Return the (X, Y) coordinate for the center point of the cell that contains the specified text.  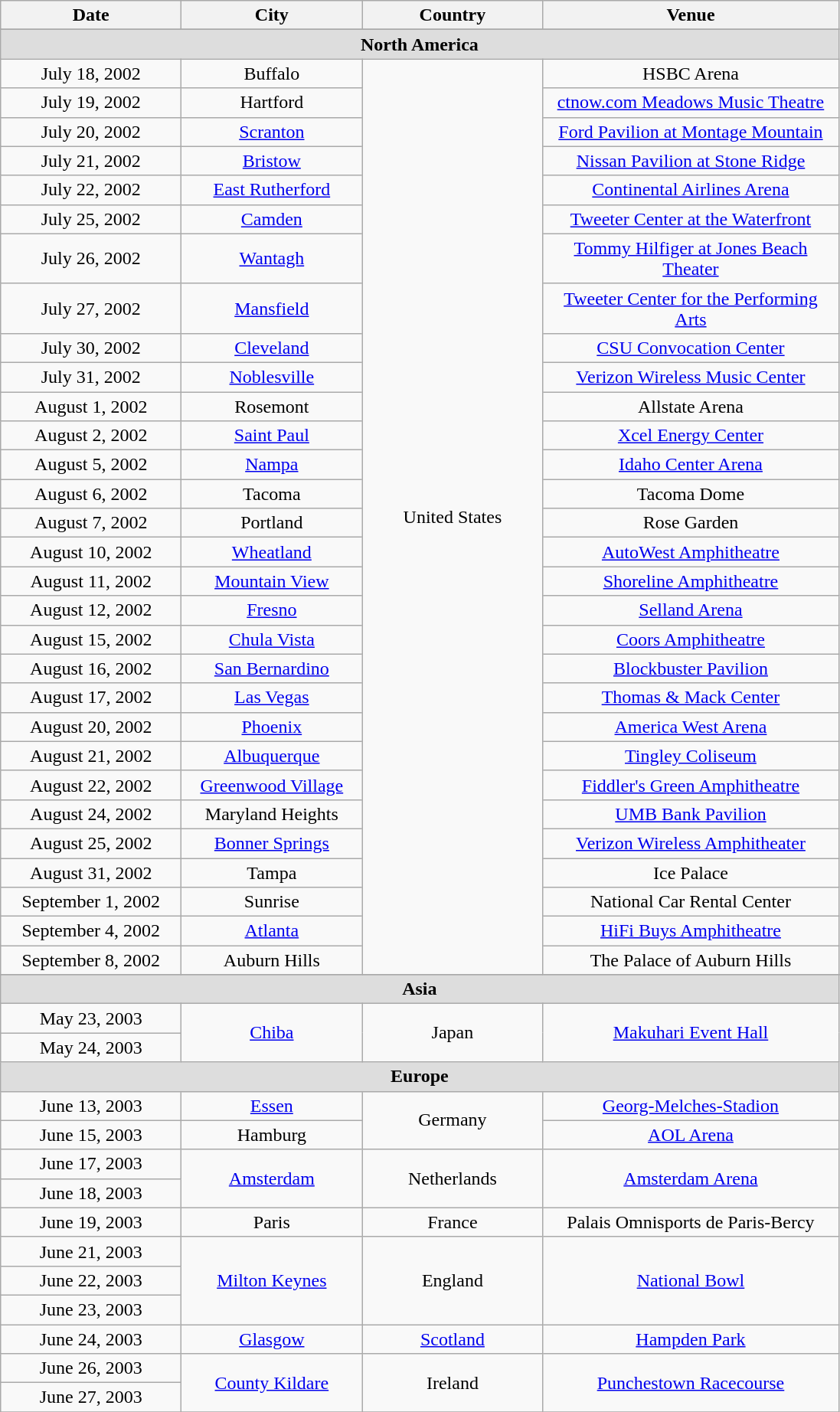
ctnow.com Meadows Music Theatre (691, 103)
August 12, 2002 (91, 610)
Portland (272, 523)
August 16, 2002 (91, 668)
City (272, 15)
Essen (272, 1106)
Las Vegas (272, 698)
Tweeter Center at the Waterfront (691, 219)
Paris (272, 1222)
Phoenix (272, 727)
Buffalo (272, 74)
June 23, 2003 (91, 1309)
Tampa (272, 872)
July 21, 2002 (91, 161)
Tingley Coliseum (691, 756)
United States (453, 517)
August 1, 2002 (91, 407)
Country (453, 15)
Maryland Heights (272, 814)
CSU Convocation Center (691, 348)
Palais Omnisports de Paris-Bercy (691, 1222)
Noblesville (272, 377)
Glasgow (272, 1339)
August 5, 2002 (91, 465)
AutoWest Amphitheatre (691, 552)
Date (91, 15)
Japan (453, 1033)
June 13, 2003 (91, 1106)
September 1, 2002 (91, 902)
July 27, 2002 (91, 308)
Auburn Hills (272, 960)
June 22, 2003 (91, 1280)
Hampden Park (691, 1339)
June 18, 2003 (91, 1193)
Chiba (272, 1033)
July 31, 2002 (91, 377)
June 21, 2003 (91, 1251)
Albuquerque (272, 756)
August 24, 2002 (91, 814)
Scranton (272, 132)
Nampa (272, 465)
August 21, 2002 (91, 756)
August 31, 2002 (91, 872)
September 4, 2002 (91, 931)
Verizon Wireless Music Center (691, 377)
HSBC Arena (691, 74)
Saint Paul (272, 436)
August 17, 2002 (91, 698)
July 20, 2002 (91, 132)
National Bowl (691, 1280)
Punchestown Racecourse (691, 1383)
Mountain View (272, 581)
June 17, 2003 (91, 1164)
Europe (420, 1077)
Coors Amphitheatre (691, 639)
May 23, 2003 (91, 1018)
July 25, 2002 (91, 219)
Netherlands (453, 1178)
August 15, 2002 (91, 639)
August 11, 2002 (91, 581)
HiFi Buys Amphitheatre (691, 931)
Tweeter Center for the Performing Arts (691, 308)
Amsterdam (272, 1178)
June 19, 2003 (91, 1222)
Asia (420, 989)
Bristow (272, 161)
Chula Vista (272, 639)
Ireland (453, 1383)
Milton Keynes (272, 1280)
June 15, 2003 (91, 1135)
Rosemont (272, 407)
July 26, 2002 (91, 259)
Camden (272, 219)
National Car Rental Center (691, 902)
Allstate Arena (691, 407)
Tacoma Dome (691, 494)
Fresno (272, 610)
Idaho Center Arena (691, 465)
France (453, 1222)
Wantagh (272, 259)
Mansfield (272, 308)
San Bernardino (272, 668)
Georg-Melches-Stadion (691, 1106)
Germany (453, 1120)
June 27, 2003 (91, 1397)
Verizon Wireless Amphitheater (691, 843)
August 6, 2002 (91, 494)
July 19, 2002 (91, 103)
Fiddler's Green Amphitheatre (691, 785)
Amsterdam Arena (691, 1178)
July 30, 2002 (91, 348)
Tommy Hilfiger at Jones Beach Theater (691, 259)
September 8, 2002 (91, 960)
August 2, 2002 (91, 436)
Xcel Energy Center (691, 436)
July 22, 2002 (91, 190)
August 10, 2002 (91, 552)
The Palace of Auburn Hills (691, 960)
County Kildare (272, 1383)
Hartford (272, 103)
America West Arena (691, 727)
North America (420, 44)
Makuhari Event Hall (691, 1033)
Selland Arena (691, 610)
Nissan Pavilion at Stone Ridge (691, 161)
June 24, 2003 (91, 1339)
Hamburg (272, 1135)
August 22, 2002 (91, 785)
July 18, 2002 (91, 74)
East Rutherford (272, 190)
Cleveland (272, 348)
August 20, 2002 (91, 727)
Rose Garden (691, 523)
Continental Airlines Arena (691, 190)
Thomas & Mack Center (691, 698)
June 26, 2003 (91, 1368)
AOL Arena (691, 1135)
Venue (691, 15)
Bonner Springs (272, 843)
Tacoma (272, 494)
August 25, 2002 (91, 843)
Greenwood Village (272, 785)
Scotland (453, 1339)
August 7, 2002 (91, 523)
Shoreline Amphitheatre (691, 581)
Blockbuster Pavilion (691, 668)
May 24, 2003 (91, 1048)
UMB Bank Pavilion (691, 814)
Wheatland (272, 552)
Sunrise (272, 902)
Ford Pavilion at Montage Mountain (691, 132)
Ice Palace (691, 872)
England (453, 1280)
Atlanta (272, 931)
